Determine the [x, y] coordinate at the center of the cell enclosing the given text.  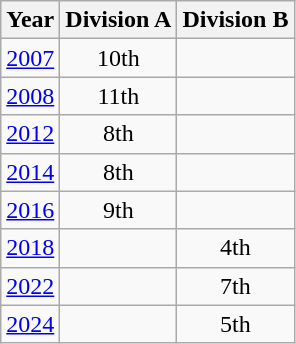
2008 [30, 96]
Year [30, 20]
Division A [118, 20]
2014 [30, 172]
2024 [30, 324]
2007 [30, 58]
10th [118, 58]
2012 [30, 134]
5th [236, 324]
7th [236, 286]
2016 [30, 210]
Division B [236, 20]
11th [118, 96]
2018 [30, 248]
4th [236, 248]
2022 [30, 286]
9th [118, 210]
